For the text-containing cell, return its midpoint in [X, Y] coordinate format. 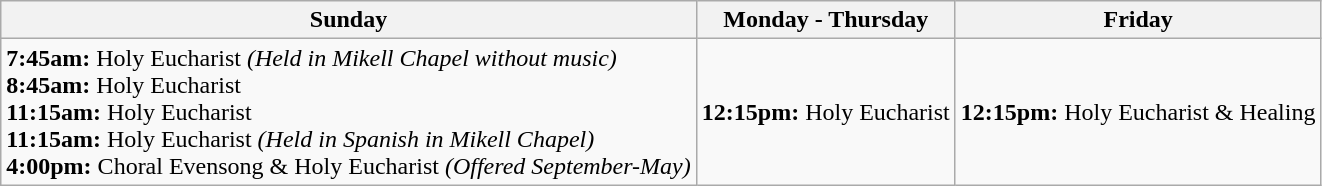
Sunday [349, 20]
Monday - Thursday [826, 20]
Friday [1138, 20]
12:15pm: Holy Eucharist & Healing [1138, 112]
12:15pm: Holy Eucharist [826, 112]
